Extract the [X, Y] coordinate from the center of the cell holding the provided text.  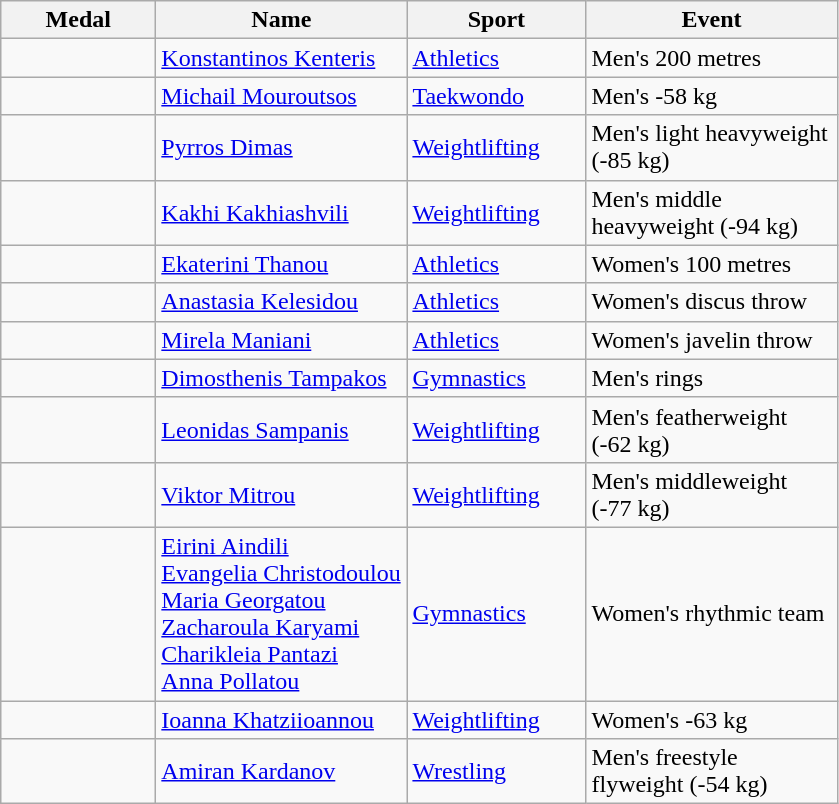
Amiran Kardanov [282, 772]
Pyrros Dimas [282, 148]
Men's 200 metres [712, 58]
Taekwondo [496, 96]
Ioanna Khatziioannou [282, 719]
Viktor Mitrou [282, 494]
Men's -58 kg [712, 96]
Women's rhythmic team [712, 614]
Men's light heavyweight (-85 kg) [712, 148]
Kakhi Kakhiashvili [282, 212]
Konstantinos Kenteris [282, 58]
Men's freestyle flyweight (-54 kg) [712, 772]
Sport [496, 20]
Men's middle heavyweight (-94 kg) [712, 212]
Women's javelin throw [712, 340]
Michail Mouroutsos [282, 96]
Women's discus throw [712, 302]
Ekaterini Thanou [282, 264]
Medal [78, 20]
Anastasia Kelesidou [282, 302]
Name [282, 20]
Mirela Maniani [282, 340]
Men's middleweight (-77 kg) [712, 494]
Leonidas Sampanis [282, 430]
Dimosthenis Tampakos [282, 378]
Event [712, 20]
Men's featherweight (-62 kg) [712, 430]
Women's -63 kg [712, 719]
Men's rings [712, 378]
Eirini Aindili Evangelia Christodoulou Maria Georgatou Zacharoula Karyami Charikleia Pantazi Anna Pollatou [282, 614]
Wrestling [496, 772]
Women's 100 metres [712, 264]
